For the text-containing cell, return its midpoint in [X, Y] coordinate format. 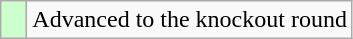
Advanced to the knockout round [190, 20]
